Extract the (X, Y) coordinate from the center of the cell holding the provided text.  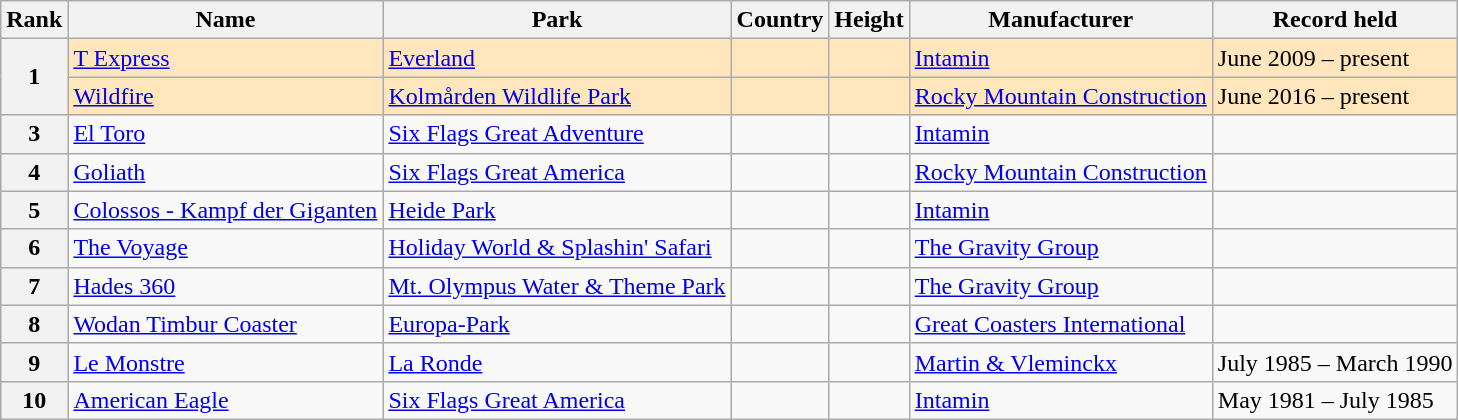
3 (34, 134)
6 (34, 248)
T Express (226, 58)
June 2009 – present (1335, 58)
8 (34, 324)
Goliath (226, 172)
Wildfire (226, 96)
4 (34, 172)
June 2016 – present (1335, 96)
5 (34, 210)
Kolmården Wildlife Park (557, 96)
Wodan Timbur Coaster (226, 324)
Rank (34, 20)
10 (34, 400)
Record held (1335, 20)
Europa-Park (557, 324)
La Ronde (557, 362)
Six Flags Great Adventure (557, 134)
9 (34, 362)
Great Coasters International (1060, 324)
Mt. Olympus Water & Theme Park (557, 286)
Manufacturer (1060, 20)
Name (226, 20)
Everland (557, 58)
Height (869, 20)
Le Monstre (226, 362)
May 1981 – July 1985 (1335, 400)
7 (34, 286)
Colossos - Kampf der Giganten (226, 210)
American Eagle (226, 400)
Heide Park (557, 210)
El Toro (226, 134)
Hades 360 (226, 286)
July 1985 – March 1990 (1335, 362)
Holiday World & Splashin' Safari (557, 248)
1 (34, 77)
Country (780, 20)
Park (557, 20)
The Voyage (226, 248)
Martin & Vleminckx (1060, 362)
